Find where the given text appears and provide that cell's center as [x, y] coordinate. 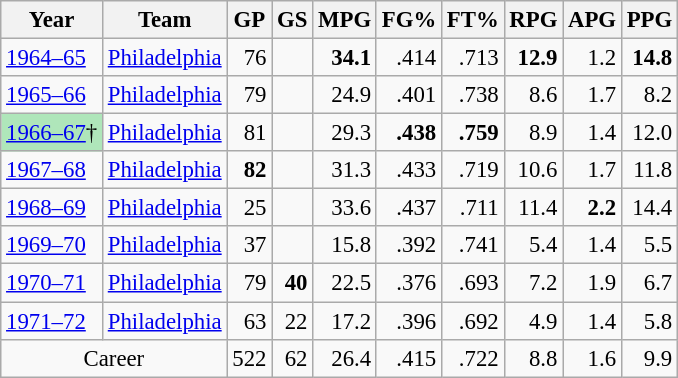
1965–66 [52, 95]
12.9 [534, 58]
62 [292, 358]
10.6 [534, 170]
1969–70 [52, 245]
GP [250, 20]
15.8 [345, 245]
.392 [408, 245]
.719 [472, 170]
14.8 [649, 58]
24.9 [345, 95]
8.2 [649, 95]
522 [250, 358]
.711 [472, 208]
MPG [345, 20]
.415 [408, 358]
12.0 [649, 133]
81 [250, 133]
1966–67† [52, 133]
RPG [534, 20]
11.4 [534, 208]
8.8 [534, 358]
.713 [472, 58]
.693 [472, 283]
Career [114, 358]
26.4 [345, 358]
37 [250, 245]
APG [592, 20]
.738 [472, 95]
76 [250, 58]
1968–69 [52, 208]
.759 [472, 133]
8.9 [534, 133]
FG% [408, 20]
40 [292, 283]
4.9 [534, 321]
GS [292, 20]
.396 [408, 321]
.414 [408, 58]
PPG [649, 20]
22.5 [345, 283]
2.2 [592, 208]
1.2 [592, 58]
1.9 [592, 283]
.376 [408, 283]
.438 [408, 133]
8.6 [534, 95]
Year [52, 20]
25 [250, 208]
29.3 [345, 133]
17.2 [345, 321]
14.4 [649, 208]
1970–71 [52, 283]
1.6 [592, 358]
5.5 [649, 245]
5.8 [649, 321]
.401 [408, 95]
33.6 [345, 208]
31.3 [345, 170]
.741 [472, 245]
1967–68 [52, 170]
9.9 [649, 358]
34.1 [345, 58]
.692 [472, 321]
7.2 [534, 283]
22 [292, 321]
1964–65 [52, 58]
FT% [472, 20]
11.8 [649, 170]
.722 [472, 358]
5.4 [534, 245]
.437 [408, 208]
63 [250, 321]
82 [250, 170]
6.7 [649, 283]
.433 [408, 170]
1971–72 [52, 321]
Team [164, 20]
